Pinpoint the cell where the given text exists, returning its [x, y] midpoint coordinate. 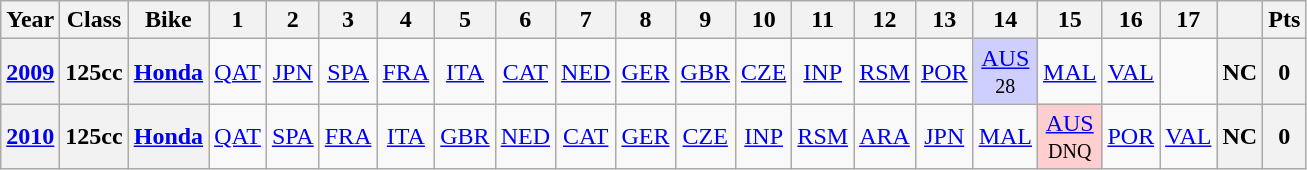
15 [1070, 20]
2009 [30, 72]
Pts [1284, 20]
AUS28 [1005, 72]
Year [30, 20]
2010 [30, 136]
9 [705, 20]
3 [348, 20]
ARA [885, 136]
Class [94, 20]
5 [465, 20]
2 [292, 20]
16 [1131, 20]
14 [1005, 20]
6 [525, 20]
Bike [168, 20]
4 [406, 20]
1 [238, 20]
11 [823, 20]
10 [763, 20]
12 [885, 20]
AUSDNQ [1070, 136]
7 [586, 20]
8 [646, 20]
17 [1188, 20]
13 [944, 20]
